Pinpoint the cell where the given text exists, returning its (X, Y) midpoint coordinate. 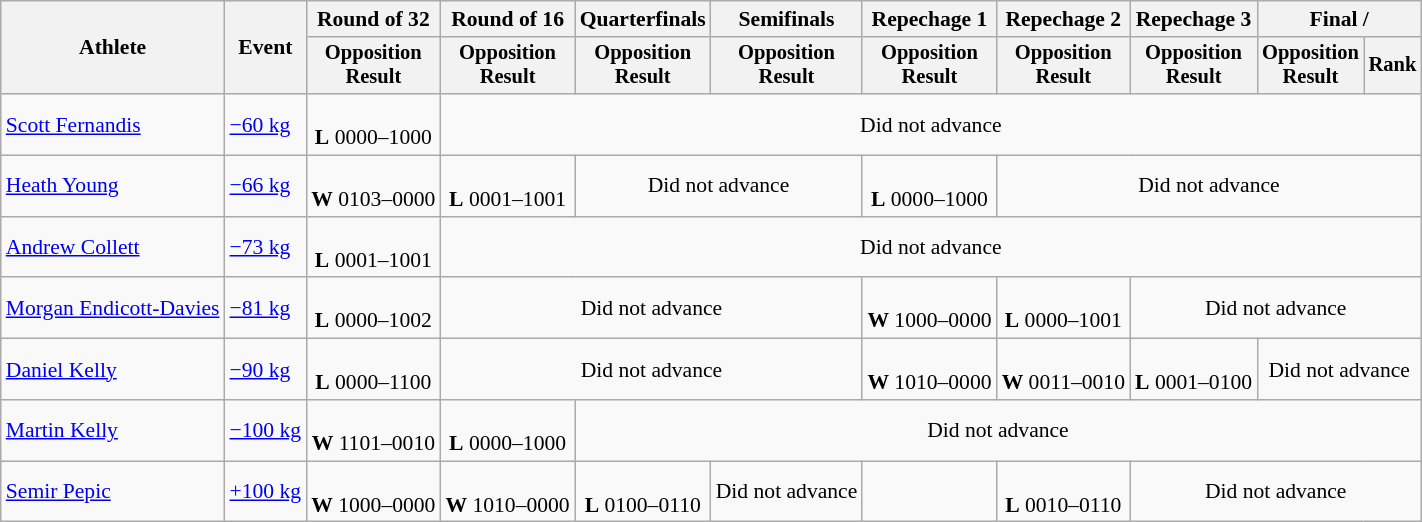
L 0000–1002 (373, 308)
Semifinals (787, 19)
Martin Kelly (113, 430)
−60 kg (266, 124)
Repechage 3 (1194, 19)
Quarterfinals (643, 19)
Rank (1393, 66)
Repechage 1 (929, 19)
−73 kg (266, 248)
−81 kg (266, 308)
−66 kg (266, 186)
−90 kg (266, 370)
Final / (1339, 19)
Round of 32 (373, 19)
L 0000–1100 (373, 370)
W 0011–0010 (1064, 370)
L 0001–0100 (1194, 370)
Athlete (113, 48)
L 0100–0110 (643, 492)
L 0010–0110 (1064, 492)
W 1101–0010 (373, 430)
−100 kg (266, 430)
Round of 16 (507, 19)
W 0103–0000 (373, 186)
Scott Fernandis (113, 124)
Morgan Endicott-Davies (113, 308)
Heath Young (113, 186)
+100 kg (266, 492)
L 0000–1001 (1064, 308)
Daniel Kelly (113, 370)
Semir Pepic (113, 492)
Event (266, 48)
Repechage 2 (1064, 19)
Andrew Collett (113, 248)
